Extract the (X, Y) coordinate from the center of the cell holding the provided text.  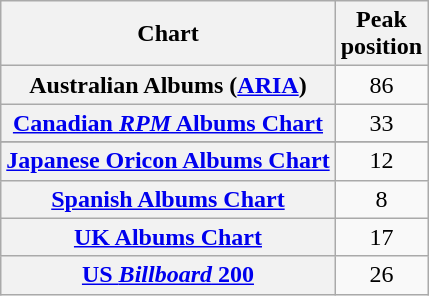
33 (381, 123)
26 (381, 275)
Spanish Albums Chart (168, 199)
Japanese Oricon Albums Chart (168, 161)
17 (381, 237)
8 (381, 199)
Australian Albums (ARIA) (168, 85)
86 (381, 85)
US Billboard 200 (168, 275)
Peakposition (381, 34)
UK Albums Chart (168, 237)
Canadian RPM Albums Chart (168, 123)
Chart (168, 34)
12 (381, 161)
